Find where the given text appears and provide that cell's center as (x, y) coordinate. 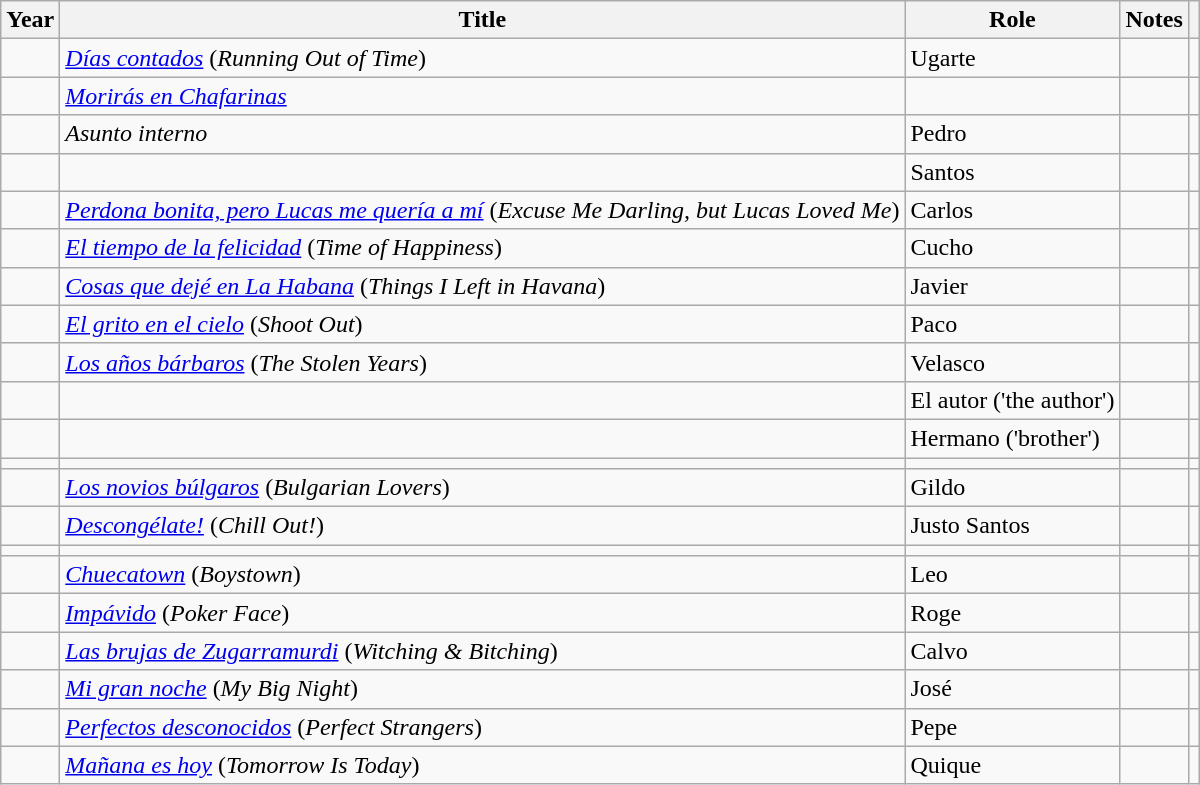
Morirás en Chafarinas (482, 96)
El tiempo de la felicidad (Time of Happiness) (482, 248)
Las brujas de Zugarramurdi (Witching & Bitching) (482, 651)
Ugarte (1012, 58)
Role (1012, 20)
Title (482, 20)
Hermano ('brother') (1012, 438)
Perdona bonita, pero Lucas me quería a mí (Excuse Me Darling, but Lucas Loved Me) (482, 210)
Mañana es hoy (Tomorrow Is Today) (482, 765)
Cosas que dejé en La Habana (Things I Left in Havana) (482, 286)
Santos (1012, 172)
Notes (1154, 20)
Leo (1012, 575)
Pedro (1012, 134)
Year (30, 20)
Pepe (1012, 727)
Chuecatown (Boystown) (482, 575)
Mi gran noche (My Big Night) (482, 689)
Calvo (1012, 651)
Paco (1012, 324)
Cucho (1012, 248)
El grito en el cielo (Shoot Out) (482, 324)
Justo Santos (1012, 526)
Impávido (Poker Face) (482, 613)
Asunto interno (482, 134)
Los novios búlgaros (Bulgarian Lovers) (482, 488)
El autor ('the author') (1012, 400)
Carlos (1012, 210)
Javier (1012, 286)
Gildo (1012, 488)
Quique (1012, 765)
Perfectos desconocidos (Perfect Strangers) (482, 727)
Días contados (Running Out of Time) (482, 58)
Descongélate! (Chill Out!) (482, 526)
Los años bárbaros (The Stolen Years) (482, 362)
José (1012, 689)
Velasco (1012, 362)
Roge (1012, 613)
